Find where the given text appears and provide that cell's center as (x, y) coordinate. 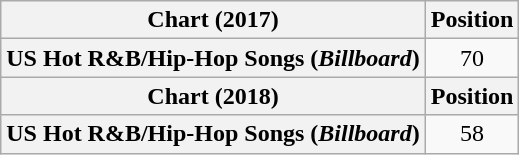
Chart (2017) (213, 20)
70 (472, 58)
Chart (2018) (213, 96)
58 (472, 134)
